Determine the [X, Y] coordinate at the center of the cell enclosing the given text.  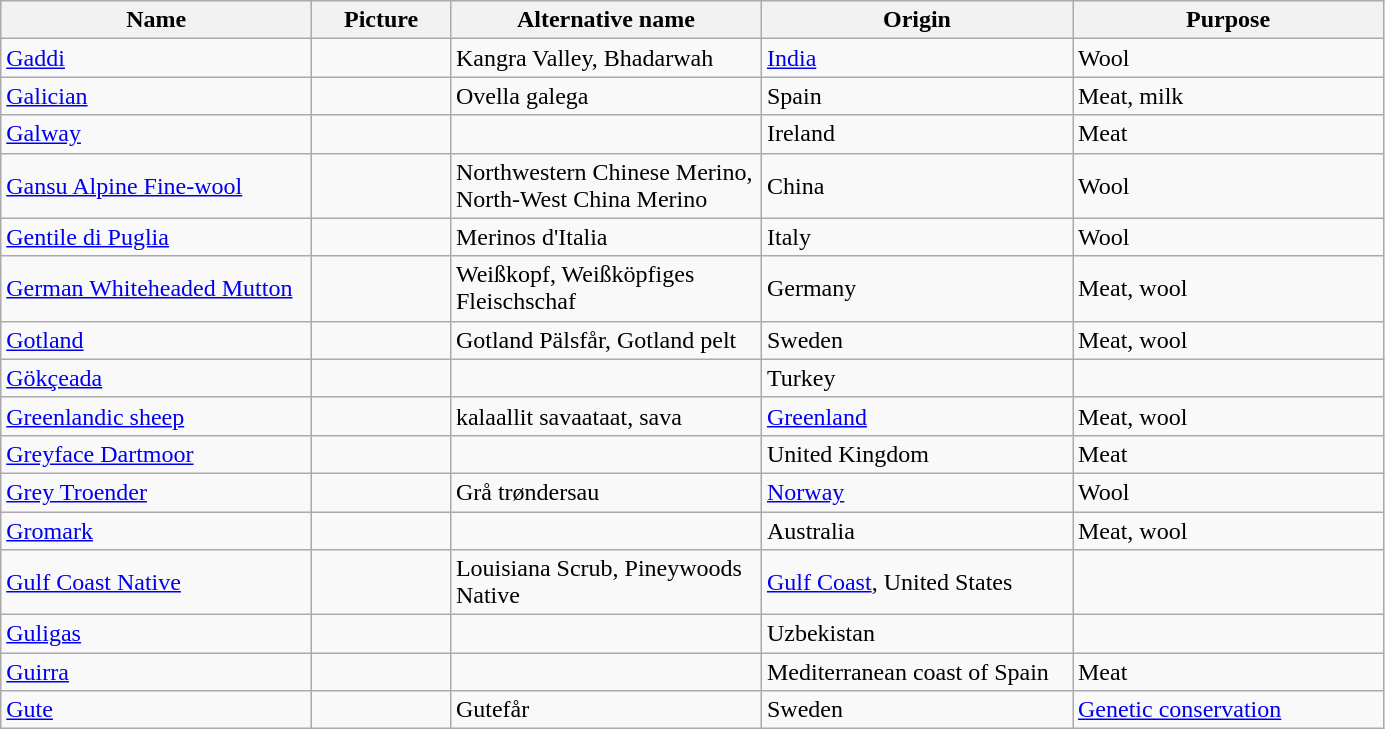
Gaddi [156, 58]
Picture [382, 20]
kalaallit savaataat, sava [606, 416]
China [916, 186]
Alternative name [606, 20]
Gotland [156, 340]
Greenlandic sheep [156, 416]
Gotland Pälsfår, Gotland pelt [606, 340]
United Kingdom [916, 454]
Uzbekistan [916, 634]
Gökçeada [156, 378]
Gansu Alpine Fine-wool [156, 186]
Ovella galega [606, 96]
Gentile di Puglia [156, 237]
Gromark [156, 531]
Merinos d'Italia [606, 237]
Gute [156, 710]
Origin [916, 20]
Italy [916, 237]
Australia [916, 531]
Purpose [1228, 20]
Guligas [156, 634]
Galician [156, 96]
Meat, milk [1228, 96]
Genetic conservation [1228, 710]
Turkey [916, 378]
India [916, 58]
Kangra Valley, Bhadarwah [606, 58]
Northwestern Chinese Merino, North-West China Merino [606, 186]
Ireland [916, 134]
Germany [916, 288]
Guirra [156, 672]
Gulf Coast Native [156, 582]
Galway [156, 134]
Mediterranean coast of Spain [916, 672]
Name [156, 20]
Gulf Coast, United States [916, 582]
Spain [916, 96]
Grå trøndersau [606, 492]
Greenland [916, 416]
Weißkopf, Weißköpfiges Fleischschaf [606, 288]
Greyface Dartmoor [156, 454]
German Whiteheaded Mutton [156, 288]
Gutefår [606, 710]
Norway [916, 492]
Grey Troender [156, 492]
Louisiana Scrub, Pineywoods Native [606, 582]
